Extract the [x, y] coordinate from the center of the cell holding the provided text.  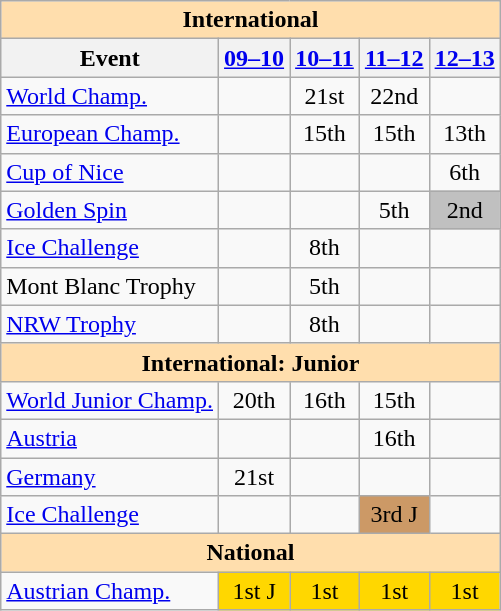
6th [464, 172]
13th [464, 134]
European Champ. [110, 134]
11–12 [394, 58]
National [250, 553]
Golden Spin [110, 210]
Mont Blanc Trophy [110, 286]
International [250, 20]
Cup of Nice [110, 172]
20th [254, 400]
12–13 [464, 58]
22nd [394, 96]
3rd J [394, 515]
1st J [254, 591]
10–11 [325, 58]
International: Junior [250, 362]
Germany [110, 477]
2nd [464, 210]
World Junior Champ. [110, 400]
World Champ. [110, 96]
09–10 [254, 58]
Event [110, 58]
NRW Trophy [110, 324]
Austrian Champ. [110, 591]
Austria [110, 438]
